Scan for the cell matching the given text and deliver its (X, Y) coordinate at center. 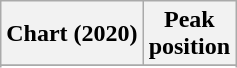
Peakposition (189, 34)
Chart (2020) (72, 34)
